Pinpoint the cell where the given text exists, returning its (x, y) midpoint coordinate. 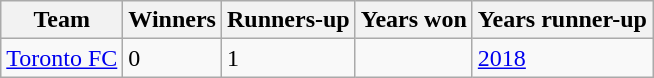
Years won (414, 20)
Years runner-up (562, 20)
0 (172, 58)
Runners-up (288, 20)
2018 (562, 58)
Winners (172, 20)
1 (288, 58)
Team (62, 20)
Toronto FC (62, 58)
